Capture the cell that displays the provided text and extract its (x, y) central coordinate. 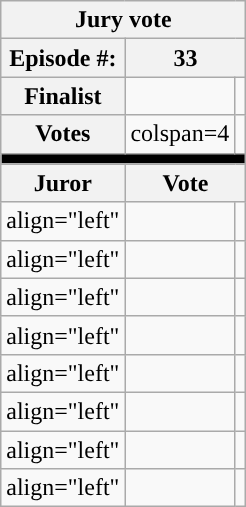
33 (186, 58)
Episode #: (63, 58)
Votes (63, 134)
Vote (186, 183)
Jury vote (124, 20)
Juror (63, 183)
colspan=4 (180, 134)
Finalist (63, 96)
